Identify which cell holds the provided text, then report its [X, Y] central coordinate. 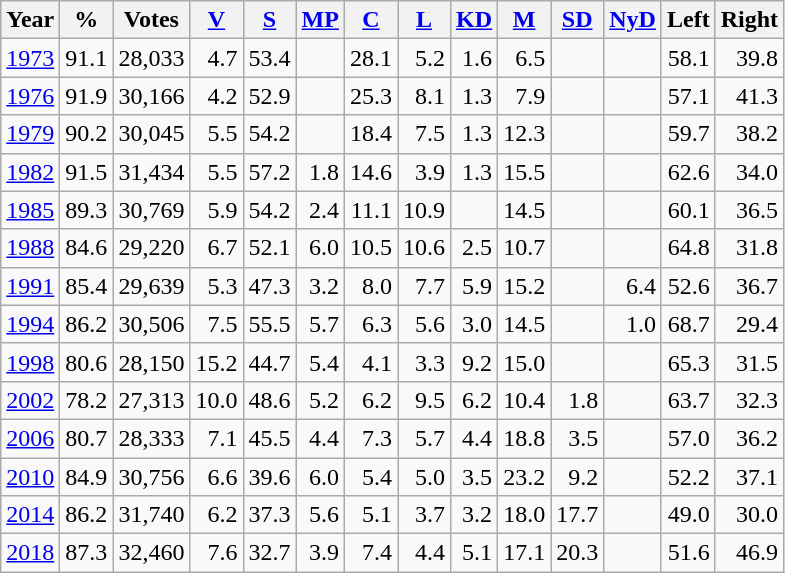
30,506 [152, 324]
60.1 [688, 210]
1991 [30, 286]
14.6 [370, 172]
45.5 [270, 438]
V [216, 20]
29,639 [152, 286]
M [524, 20]
10.6 [424, 248]
7.3 [370, 438]
48.6 [270, 400]
30,756 [152, 477]
S [270, 20]
59.7 [688, 134]
57.1 [688, 96]
38.2 [749, 134]
63.7 [688, 400]
1998 [30, 362]
10.0 [216, 400]
28.1 [370, 58]
57.0 [688, 438]
9.5 [424, 400]
8.1 [424, 96]
7.1 [216, 438]
4.7 [216, 58]
52.2 [688, 477]
Year [30, 20]
25.3 [370, 96]
12.3 [524, 134]
29,220 [152, 248]
34.0 [749, 172]
52.1 [270, 248]
36.5 [749, 210]
41.3 [749, 96]
10.5 [370, 248]
30.0 [749, 515]
7.4 [370, 553]
6.6 [216, 477]
17.1 [524, 553]
2.4 [320, 210]
7.6 [216, 553]
L [424, 20]
84.6 [86, 248]
84.9 [86, 477]
2002 [30, 400]
91.1 [86, 58]
39.6 [270, 477]
49.0 [688, 515]
2014 [30, 515]
27,313 [152, 400]
10.7 [524, 248]
5.0 [424, 477]
85.4 [86, 286]
32,460 [152, 553]
11.1 [370, 210]
8.0 [370, 286]
C [370, 20]
1988 [30, 248]
87.3 [86, 553]
68.7 [688, 324]
57.2 [270, 172]
47.3 [270, 286]
% [86, 20]
28,333 [152, 438]
31.8 [749, 248]
1994 [30, 324]
31,434 [152, 172]
32.3 [749, 400]
5.3 [216, 286]
20.3 [578, 553]
91.5 [86, 172]
KD [474, 20]
64.8 [688, 248]
1976 [30, 96]
2018 [30, 553]
78.2 [86, 400]
4.1 [370, 362]
6.5 [524, 58]
1979 [30, 134]
30,045 [152, 134]
18.0 [524, 515]
3.0 [474, 324]
30,166 [152, 96]
28,150 [152, 362]
30,769 [152, 210]
80.7 [86, 438]
1.6 [474, 58]
90.2 [86, 134]
7.7 [424, 286]
44.7 [270, 362]
37.1 [749, 477]
65.3 [688, 362]
MP [320, 20]
37.3 [270, 515]
32.7 [270, 553]
89.3 [86, 210]
36.2 [749, 438]
53.4 [270, 58]
46.9 [749, 553]
10.9 [424, 210]
3.3 [424, 362]
2.5 [474, 248]
17.7 [578, 515]
39.8 [749, 58]
2006 [30, 438]
36.7 [749, 286]
51.6 [688, 553]
29.4 [749, 324]
58.1 [688, 58]
6.4 [633, 286]
28,033 [152, 58]
1982 [30, 172]
6.7 [216, 248]
91.9 [86, 96]
55.5 [270, 324]
10.4 [524, 400]
52.9 [270, 96]
2010 [30, 477]
52.6 [688, 286]
1985 [30, 210]
SD [578, 20]
31,740 [152, 515]
Right [749, 20]
3.7 [424, 515]
NyD [633, 20]
Left [688, 20]
18.4 [370, 134]
1.0 [633, 324]
80.6 [86, 362]
1973 [30, 58]
Votes [152, 20]
7.9 [524, 96]
15.5 [524, 172]
6.3 [370, 324]
31.5 [749, 362]
4.2 [216, 96]
15.0 [524, 362]
18.8 [524, 438]
62.6 [688, 172]
23.2 [524, 477]
